Search for the cell housing the specified text and yield its (X, Y) center coordinate. 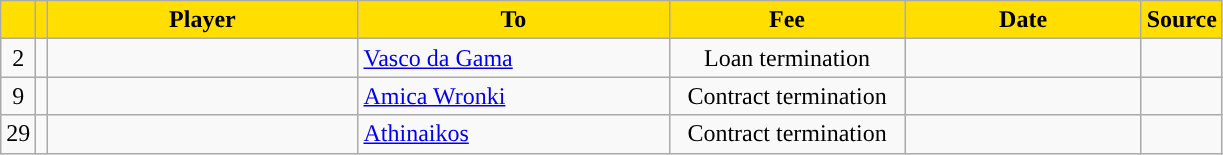
Amica Wronki (514, 96)
Date (1023, 20)
9 (18, 96)
Loan termination (787, 58)
2 (18, 58)
Vasco da Gama (514, 58)
29 (18, 134)
Player (202, 20)
Source (1182, 20)
Athinaikos (514, 134)
To (514, 20)
Fee (787, 20)
